Pinpoint the cell where the given text exists, returning its [X, Y] midpoint coordinate. 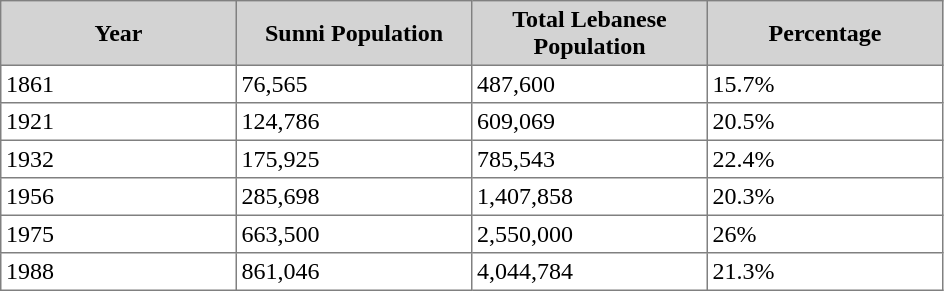
Sunni Population [354, 33]
76,565 [354, 84]
861,046 [354, 272]
1861 [119, 84]
21.3% [825, 272]
20.5% [825, 122]
175,925 [354, 159]
26% [825, 234]
1932 [119, 159]
663,500 [354, 234]
1921 [119, 122]
1988 [119, 272]
20.3% [825, 197]
785,543 [590, 159]
1956 [119, 197]
Total Lebanese Population [590, 33]
Year [119, 33]
2,550,000 [590, 234]
1975 [119, 234]
15.7% [825, 84]
124,786 [354, 122]
1,407,858 [590, 197]
285,698 [354, 197]
4,044,784 [590, 272]
609,069 [590, 122]
487,600 [590, 84]
Percentage [825, 33]
22.4% [825, 159]
